Return the [X, Y] coordinate for the center point of the cell that contains the specified text.  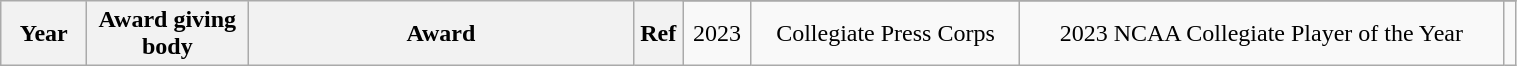
2023 NCAA Collegiate Player of the Year [1262, 34]
Award giving body [168, 34]
Collegiate Press Corps [885, 34]
Ref [658, 34]
2023 [716, 34]
Year [44, 34]
Award [441, 34]
